Identify which cell holds the provided text, then report its [X, Y] central coordinate. 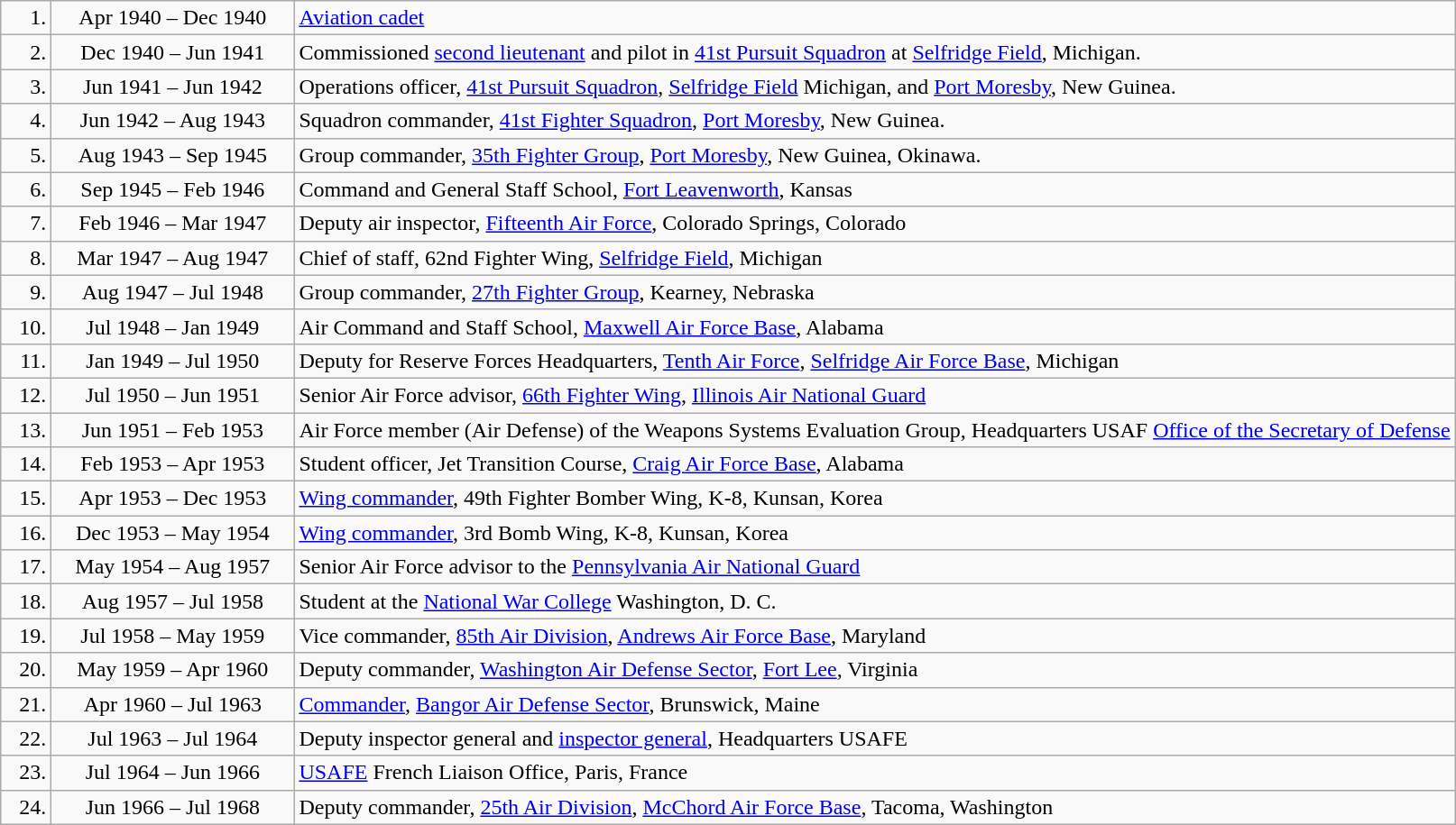
8. [26, 258]
23. [26, 773]
Dec 1953 – May 1954 [173, 533]
USAFE French Liaison Office, Paris, France [875, 773]
Group commander, 35th Fighter Group, Port Moresby, New Guinea, Okinawa. [875, 155]
Vice commander, 85th Air Division, Andrews Air Force Base, Maryland [875, 636]
Deputy air inspector, Fifteenth Air Force, Colorado Springs, Colorado [875, 224]
16. [26, 533]
5. [26, 155]
Jul 1964 – Jun 1966 [173, 773]
11. [26, 361]
Jun 1941 – Jun 1942 [173, 87]
Commissioned second lieutenant and pilot in 41st Pursuit Squadron at Selfridge Field, Michigan. [875, 52]
Jul 1958 – May 1959 [173, 636]
Feb 1953 – Apr 1953 [173, 464]
24. [26, 807]
Feb 1946 – Mar 1947 [173, 224]
Deputy commander, Washington Air Defense Sector, Fort Lee, Virginia [875, 670]
Jul 1963 – Jul 1964 [173, 738]
6. [26, 189]
15. [26, 499]
Student officer, Jet Transition Course, Craig Air Force Base, Alabama [875, 464]
Apr 1953 – Dec 1953 [173, 499]
Commander, Bangor Air Defense Sector, Brunswick, Maine [875, 704]
Wing commander, 49th Fighter Bomber Wing, K-8, Kunsan, Korea [875, 499]
Operations officer, 41st Pursuit Squadron, Selfridge Field Michigan, and Port Moresby, New Guinea. [875, 87]
12. [26, 395]
Jan 1949 – Jul 1950 [173, 361]
Student at the National War College Washington, D. C. [875, 601]
3. [26, 87]
1. [26, 18]
Senior Air Force advisor, 66th Fighter Wing, Illinois Air National Guard [875, 395]
Jun 1966 – Jul 1968 [173, 807]
Air Force member (Air Defense) of the Weapons Systems Evaluation Group, Headquarters USAF Office of the Secretary of Defense [875, 430]
Mar 1947 – Aug 1947 [173, 258]
Command and General Staff School, Fort Leavenworth, Kansas [875, 189]
13. [26, 430]
Air Command and Staff School, Maxwell Air Force Base, Alabama [875, 326]
Aug 1943 – Sep 1945 [173, 155]
9. [26, 292]
Chief of staff, 62nd Fighter Wing, Selfridge Field, Michigan [875, 258]
17. [26, 567]
22. [26, 738]
Aug 1947 – Jul 1948 [173, 292]
18. [26, 601]
May 1959 – Apr 1960 [173, 670]
Senior Air Force advisor to the Pennsylvania Air National Guard [875, 567]
Wing commander, 3rd Bomb Wing, K-8, Kunsan, Korea [875, 533]
Squadron commander, 41st Fighter Squadron, Port Moresby, New Guinea. [875, 121]
Aviation cadet [875, 18]
Deputy inspector general and inspector general, Headquarters USAFE [875, 738]
Jun 1942 – Aug 1943 [173, 121]
Aug 1957 – Jul 1958 [173, 601]
10. [26, 326]
4. [26, 121]
14. [26, 464]
21. [26, 704]
Sep 1945 – Feb 1946 [173, 189]
Deputy commander, 25th Air Division, McChord Air Force Base, Tacoma, Washington [875, 807]
Jun 1951 – Feb 1953 [173, 430]
Dec 1940 – Jun 1941 [173, 52]
2. [26, 52]
Deputy for Reserve Forces Headquarters, Tenth Air Force, Selfridge Air Force Base, Michigan [875, 361]
May 1954 – Aug 1957 [173, 567]
Apr 1960 – Jul 1963 [173, 704]
19. [26, 636]
Apr 1940 – Dec 1940 [173, 18]
Group commander, 27th Fighter Group, Kearney, Nebraska [875, 292]
20. [26, 670]
Jul 1950 – Jun 1951 [173, 395]
Jul 1948 – Jan 1949 [173, 326]
7. [26, 224]
